Return the (x, y) coordinate for the center point of the cell that contains the specified text.  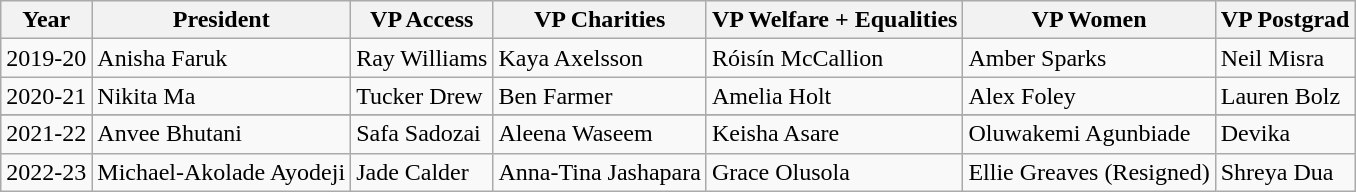
Nikita Ma (222, 96)
Ellie Greaves (Resigned) (1089, 172)
2021-22 (46, 134)
Jade Calder (422, 172)
Alex Foley (1089, 96)
Anna-Tina Jashapara (600, 172)
VP Charities (600, 20)
Tucker Drew (422, 96)
Grace Olusola (834, 172)
Aleena Waseem (600, 134)
Safa Sadozai (422, 134)
2019-20 (46, 58)
Keisha Asare (834, 134)
Anvee Bhutani (222, 134)
Michael-Akolade Ayodeji (222, 172)
2022-23 (46, 172)
Róisín McCallion (834, 58)
Ray Williams (422, 58)
Year (46, 20)
VP Postgrad (1285, 20)
VP Welfare + Equalities (834, 20)
Kaya Axelsson (600, 58)
Amber Sparks (1089, 58)
Anisha Faruk (222, 58)
President (222, 20)
Oluwakemi Agunbiade (1089, 134)
VP Access (422, 20)
Neil Misra (1285, 58)
2020-21 (46, 96)
VP Women (1089, 20)
Lauren Bolz (1285, 96)
Shreya Dua (1285, 172)
Amelia Holt (834, 96)
Ben Farmer (600, 96)
Devika (1285, 134)
